Return [x, y] of the center of cell containing provided text 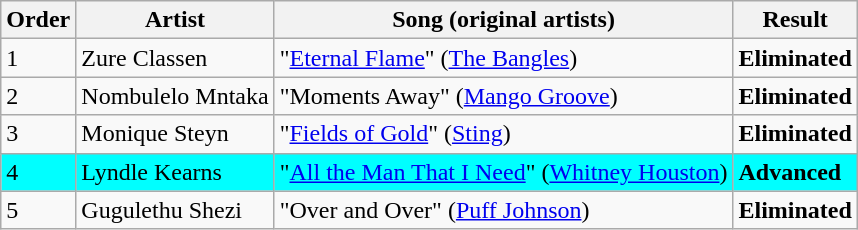
5 [38, 210]
Order [38, 20]
"Over and Over" (Puff Johnson) [504, 210]
2 [38, 96]
"All the Man That I Need" (Whitney Houston) [504, 172]
Nombulelo Mntaka [175, 96]
"Fields of Gold" (Sting) [504, 134]
4 [38, 172]
Artist [175, 20]
Monique Steyn [175, 134]
1 [38, 58]
Lyndle Kearns [175, 172]
Result [795, 20]
"Eternal Flame" (The Bangles) [504, 58]
Advanced [795, 172]
Song (original artists) [504, 20]
Gugulethu Shezi [175, 210]
3 [38, 134]
Zure Classen [175, 58]
"Moments Away" (Mango Groove) [504, 96]
